Determine the (X, Y) coordinate at the center of the cell enclosing the given text.  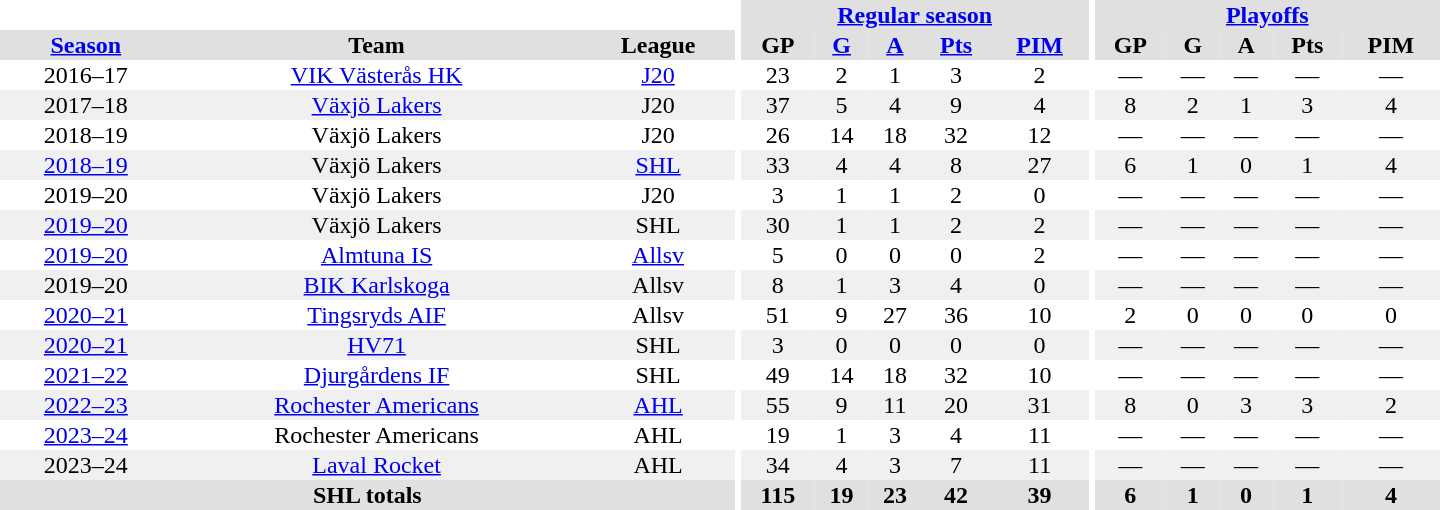
SHL totals (368, 495)
HV71 (377, 345)
20 (956, 405)
7 (956, 465)
36 (956, 315)
34 (778, 465)
115 (778, 495)
2017–18 (86, 105)
51 (778, 315)
Season (86, 45)
Team (377, 45)
2021–22 (86, 375)
39 (1040, 495)
49 (778, 375)
37 (778, 105)
Djurgårdens IF (377, 375)
VIK Västerås HK (377, 75)
Playoffs (1268, 15)
33 (778, 165)
2016–17 (86, 75)
BIK Karlskoga (377, 285)
30 (778, 225)
12 (1040, 135)
42 (956, 495)
31 (1040, 405)
2022–23 (86, 405)
League (658, 45)
Almtuna IS (377, 255)
55 (778, 405)
Laval Rocket (377, 465)
26 (778, 135)
Regular season (915, 15)
Tingsryds AIF (377, 315)
